Search for the cell housing the specified text and yield its [X, Y] center coordinate. 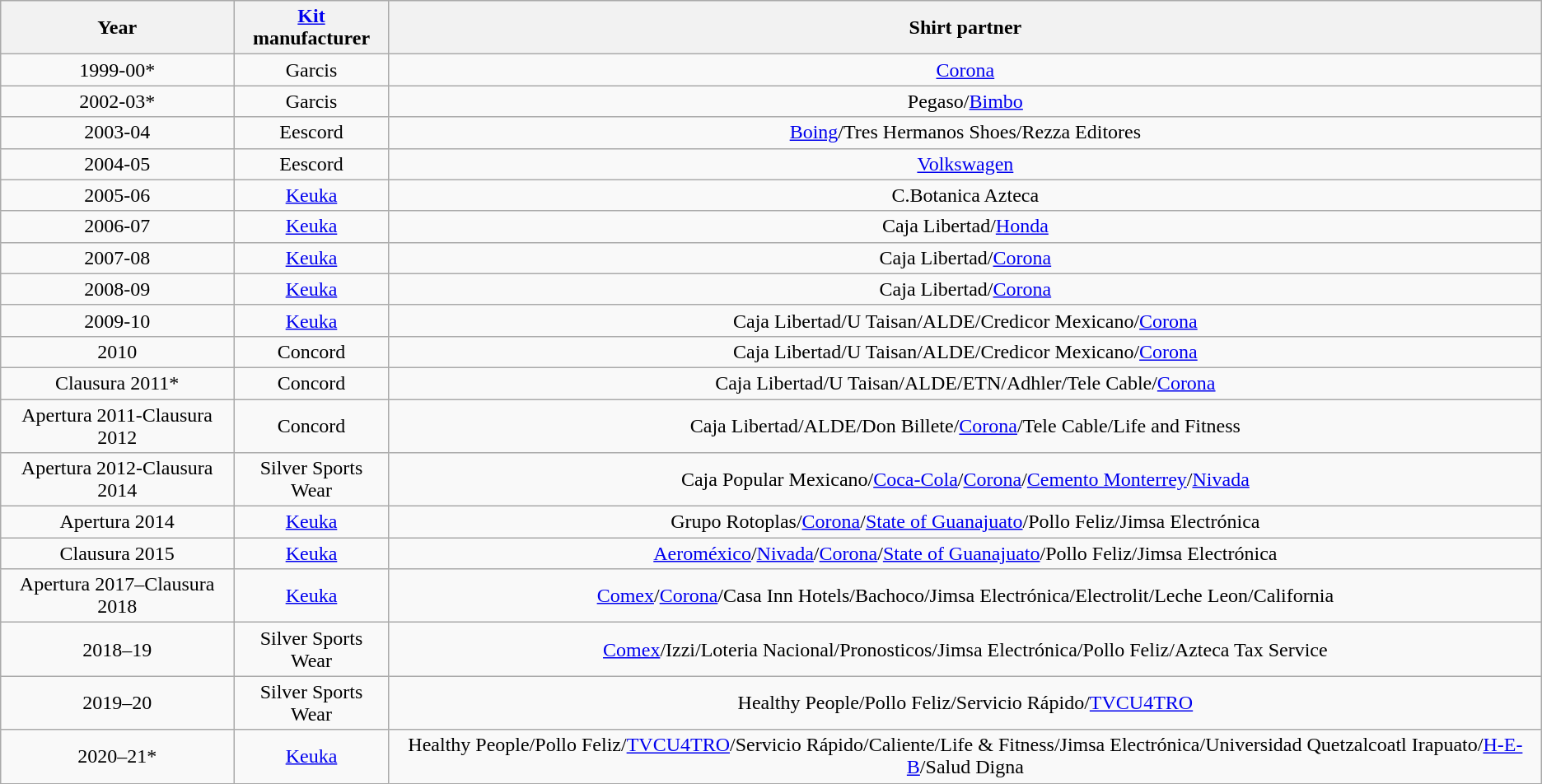
Pegaso/Bimbo [965, 101]
2007-08 [117, 258]
Caja Libertad/U Taisan/ALDE/ETN/Adhler/Tele Cable/Corona [965, 383]
Aeroméxico/Nivada/Corona/State of Guanajuato/Pollo Feliz/Jimsa Electrónica [965, 553]
Kit manufacturer [311, 28]
2005-06 [117, 195]
Corona [965, 70]
1999-00* [117, 70]
Shirt partner [965, 28]
2010 [117, 352]
Boing/Tres Hermanos Shoes/Rezza Editores [965, 133]
Healthy People/Pollo Feliz/Servicio Rápido/TVCU4TRO [965, 703]
Clausura 2011* [117, 383]
Volkswagen [965, 164]
Grupo Rotoplas/Corona/State of Guanajuato/Pollo Feliz/Jimsa Electrónica [965, 522]
Apertura 2017–Clausura 2018 [117, 596]
Comex/Izzi/Loteria Nacional/Pronosticos/Jimsa Electrónica/Pollo Feliz/Azteca Tax Service [965, 649]
2019–20 [117, 703]
2020–21* [117, 756]
2003-04 [117, 133]
Healthy People/Pollo Feliz/TVCU4TRO/Servicio Rápido/Caliente/Life & Fitness/Jimsa Electrónica/Universidad Quetzalcoatl Irapuato/H-E-B/Salud Digna [965, 756]
Clausura 2015 [117, 553]
Apertura 2014 [117, 522]
2018–19 [117, 649]
2006-07 [117, 226]
Apertura 2012-Clausura 2014 [117, 479]
Comex/Corona/Casa Inn Hotels/Bachoco/Jimsa Electrónica/Electrolit/Leche Leon/California [965, 596]
2002-03* [117, 101]
Apertura 2011-Clausura 2012 [117, 425]
C.Botanica Azteca [965, 195]
2004-05 [117, 164]
Caja Libertad/ALDE/Don Billete/Corona/Tele Cable/Life and Fitness [965, 425]
Caja Libertad/Honda [965, 226]
Caja Popular Mexicano/Coca-Cola/Corona/Cemento Monterrey/Nivada [965, 479]
2008-09 [117, 289]
2009-10 [117, 320]
Year [117, 28]
